Identify which cell holds the provided text, then report its [X, Y] central coordinate. 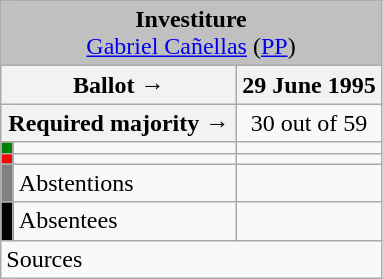
Abstentions [125, 183]
30 out of 59 [309, 123]
Absentees [125, 221]
Ballot → [119, 85]
InvestitureGabriel Cañellas (PP) [191, 34]
29 June 1995 [309, 85]
Required majority → [119, 123]
Sources [191, 259]
